Identify which cell holds the provided text, then report its [X, Y] central coordinate. 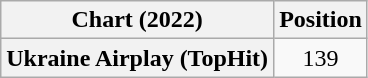
Chart (2022) [138, 20]
Position [321, 20]
139 [321, 58]
Ukraine Airplay (TopHit) [138, 58]
